From the cell containing the given text, extract its center point as (x, y) coordinate. 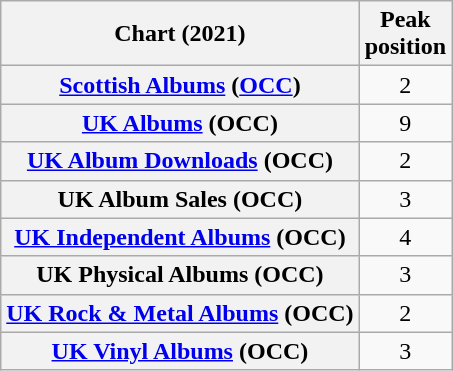
UK Physical Albums (OCC) (180, 275)
UK Independent Albums (OCC) (180, 237)
4 (405, 237)
UK Vinyl Albums (OCC) (180, 351)
UK Rock & Metal Albums (OCC) (180, 313)
Scottish Albums (OCC) (180, 85)
UK Album Downloads (OCC) (180, 161)
Peakposition (405, 34)
9 (405, 123)
UK Albums (OCC) (180, 123)
Chart (2021) (180, 34)
UK Album Sales (OCC) (180, 199)
